Locate the cell with the specified text and output its (X, Y) center coordinate. 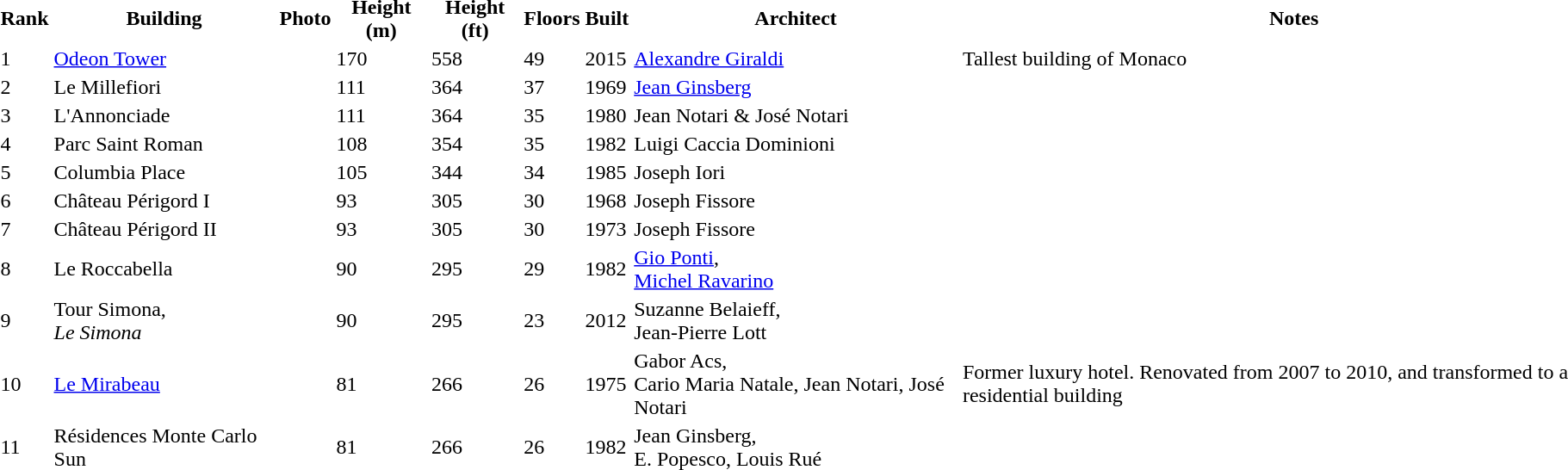
Odeon Tower (164, 59)
1969 (607, 87)
108 (381, 144)
Jean Notari & José Notari (796, 115)
49 (552, 59)
1975 (607, 384)
26 (552, 384)
Suzanne Belaieff,Jean-Pierre Lott (796, 320)
Parc Saint Roman (164, 144)
558 (475, 59)
2015 (607, 59)
Gabor Acs,Cario Maria Natale, Jean Notari, José Notari (796, 384)
Gio Ponti,Michel Ravarino (796, 269)
1985 (607, 172)
2012 (607, 320)
Château Périgord I (164, 201)
29 (552, 269)
Le Mirabeau (164, 384)
Joseph Iori (796, 172)
Columbia Place (164, 172)
37 (552, 87)
1980 (607, 115)
Château Périgord II (164, 229)
Jean Ginsberg (796, 87)
344 (475, 172)
266 (475, 384)
170 (381, 59)
81 (381, 384)
Luigi Caccia Dominioni (796, 144)
1968 (607, 201)
34 (552, 172)
105 (381, 172)
Alexandre Giraldi (796, 59)
354 (475, 144)
L'Annonciade (164, 115)
23 (552, 320)
Tour Simona,Le Simona (164, 320)
Le Roccabella (164, 269)
Le Millefiori (164, 87)
1973 (607, 229)
